From the cell containing the given text, extract its center point as [X, Y] coordinate. 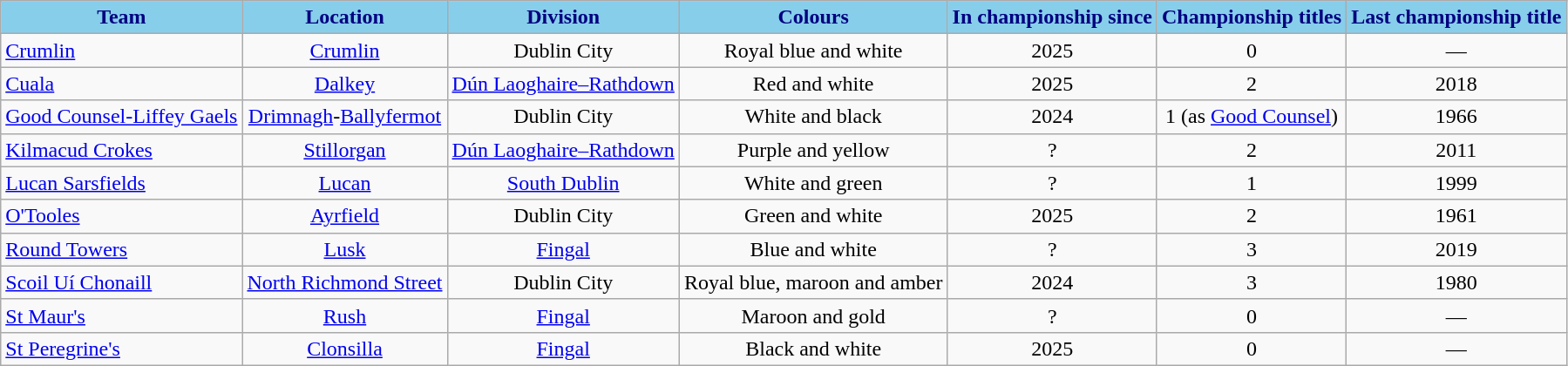
Round Towers [122, 249]
Championship titles [1252, 17]
Colours [813, 17]
St Maur's [122, 315]
Purple and yellow [813, 150]
In championship since [1052, 17]
Location [345, 17]
Blue and white [813, 249]
Drimnagh-Ballyfermot [345, 117]
2019 [1456, 249]
Kilmacud Crokes [122, 150]
Red and white [813, 84]
2011 [1456, 150]
1 (as Good Counsel) [1252, 117]
Lucan [345, 183]
Maroon and gold [813, 315]
Green and white [813, 216]
1966 [1456, 117]
Rush [345, 315]
Royal blue, maroon and amber [813, 282]
North Richmond Street [345, 282]
Dalkey [345, 84]
Royal blue and white [813, 51]
2018 [1456, 84]
South Dublin [563, 183]
St Peregrine's [122, 349]
Lusk [345, 249]
1999 [1456, 183]
O'Tooles [122, 216]
White and black [813, 117]
Team [122, 17]
White and green [813, 183]
Stillorgan [345, 150]
Ayrfield [345, 216]
1980 [1456, 282]
Cuala [122, 84]
Scoil Uí Chonaill [122, 282]
Black and white [813, 349]
1 [1252, 183]
Good Counsel-Liffey Gaels [122, 117]
Last championship title [1456, 17]
Clonsilla [345, 349]
1961 [1456, 216]
Lucan Sarsfields [122, 183]
Division [563, 17]
